Find where the given text appears and provide that cell's center as (x, y) coordinate. 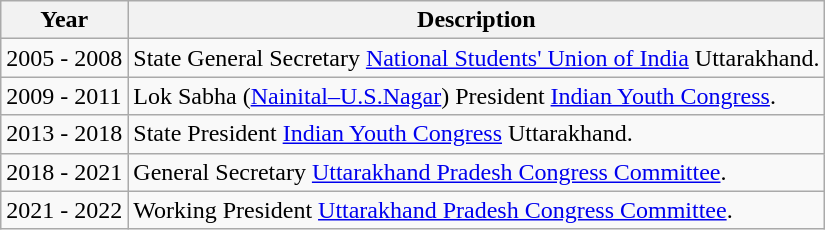
Description (476, 20)
General Secretary Uttarakhand Pradesh Congress Committee. (476, 172)
2013 - 2018 (64, 134)
State President Indian Youth Congress Uttarakhand. (476, 134)
2021 - 2022 (64, 210)
2005 - 2008 (64, 58)
Working President Uttarakhand Pradesh Congress Committee. (476, 210)
State General Secretary National Students' Union of India Uttarakhand. (476, 58)
Year (64, 20)
2018 - 2021 (64, 172)
2009 - 2011 (64, 96)
Lok Sabha (Nainital–U.S.Nagar) President Indian Youth Congress. (476, 96)
